Identify which cell holds the provided text, then report its [x, y] central coordinate. 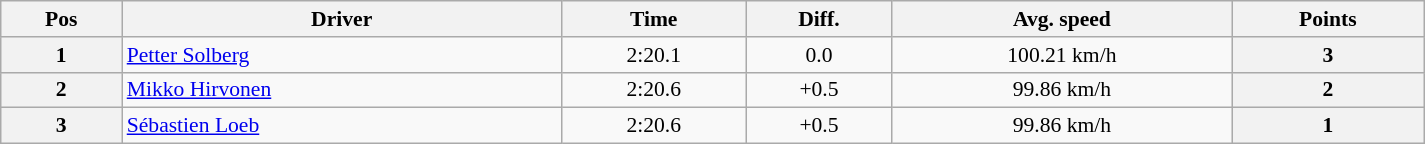
Mikko Hirvonen [342, 90]
100.21 km/h [1062, 55]
0.0 [819, 55]
Driver [342, 19]
Pos [62, 19]
Diff. [819, 19]
Points [1328, 19]
Time [654, 19]
2:20.1 [654, 55]
Avg. speed [1062, 19]
Petter Solberg [342, 55]
Sébastien Loeb [342, 126]
